Return (X, Y) of the center of cell containing provided text 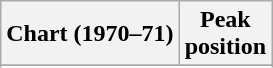
Chart (1970–71) (90, 34)
Peakposition (225, 34)
